From the cell containing the given text, extract its center point as [X, Y] coordinate. 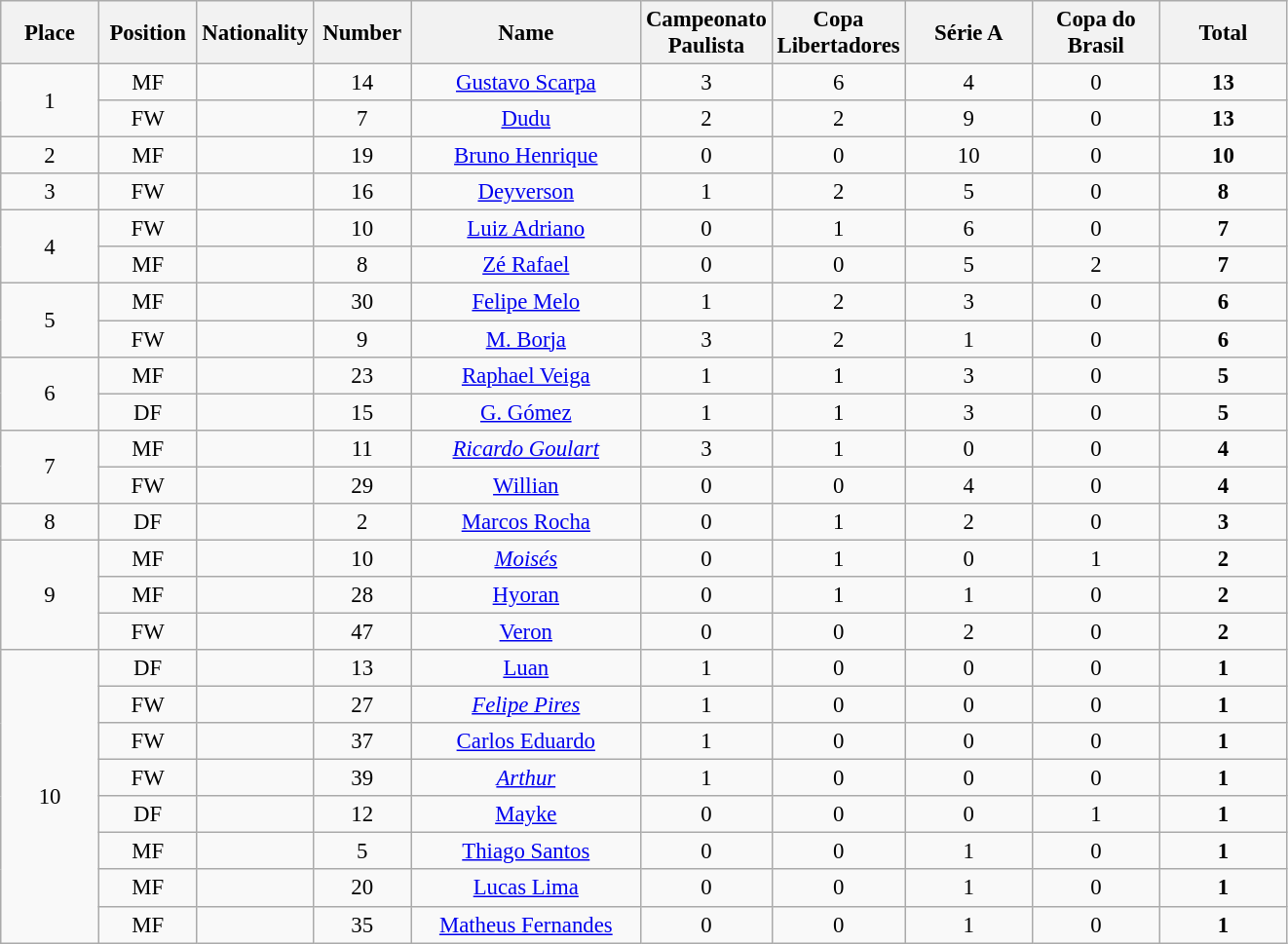
Copa do Brasil [1097, 33]
Thiago Santos [526, 851]
Felipe Melo [526, 302]
Marcos Rocha [526, 522]
Carlos Eduardo [526, 741]
Luan [526, 668]
19 [362, 156]
Nationality [255, 33]
Arthur [526, 778]
Deyverson [526, 192]
28 [362, 595]
Hyoran [526, 595]
M. Borja [526, 339]
Position [148, 33]
Gustavo Scarpa [526, 83]
16 [362, 192]
Campeonato Paulista [707, 33]
Zé Rafael [526, 266]
23 [362, 375]
30 [362, 302]
Total [1224, 33]
35 [362, 925]
G. Gómez [526, 412]
15 [362, 412]
27 [362, 705]
47 [362, 631]
Matheus Fernandes [526, 925]
12 [362, 814]
Place [51, 33]
Name [526, 33]
Moisés [526, 558]
Raphael Veiga [526, 375]
Dudu [526, 119]
Lucas Lima [526, 888]
29 [362, 485]
Veron [526, 631]
Série A [968, 33]
Felipe Pires [526, 705]
Bruno Henrique [526, 156]
Ricardo Goulart [526, 448]
20 [362, 888]
14 [362, 83]
Number [362, 33]
Copa Libertadores [838, 33]
11 [362, 448]
Willian [526, 485]
37 [362, 741]
Luiz Adriano [526, 229]
Mayke [526, 814]
39 [362, 778]
